Detect which cell encompasses the target text, then output its [x, y] center coordinate. 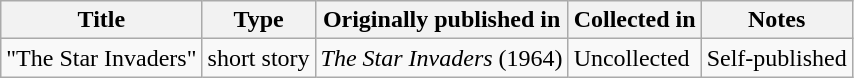
Type [258, 20]
The Star Invaders (1964) [442, 58]
Originally published in [442, 20]
Self-published [776, 58]
Collected in [634, 20]
"The Star Invaders" [102, 58]
short story [258, 58]
Uncollected [634, 58]
Title [102, 20]
Notes [776, 20]
